Determine the [x, y] coordinate at the center of the cell enclosing the given text.  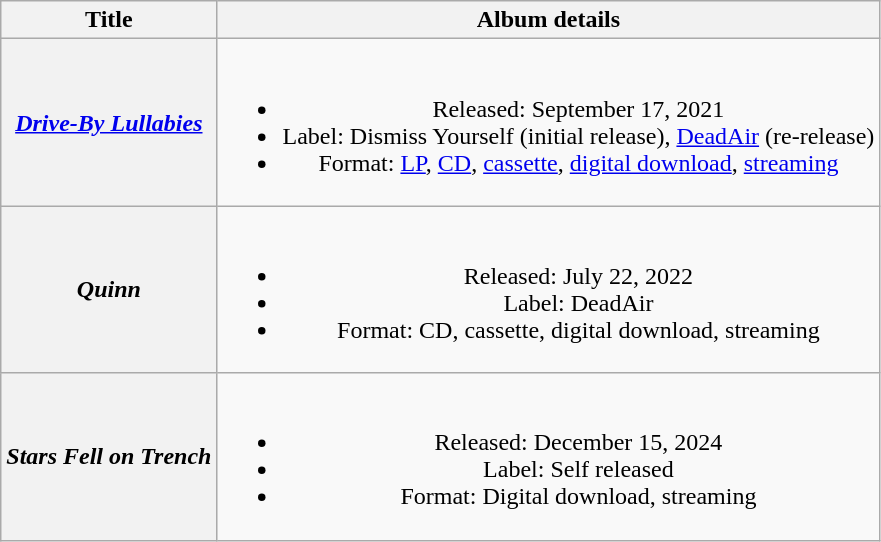
Drive-By Lullabies [109, 122]
Released: December 15, 2024Label: Self releasedFormat: Digital download, streaming [548, 456]
Album details [548, 20]
Title [109, 20]
Released: July 22, 2022Label: DeadAirFormat: CD, cassette, digital download, streaming [548, 290]
Stars Fell on Trench [109, 456]
Released: September 17, 2021Label: Dismiss Yourself (initial release), DeadAir (re-release)Format: LP, CD, cassette, digital download, streaming [548, 122]
Quinn [109, 290]
